Identify which cell holds the provided text, then report its [x, y] central coordinate. 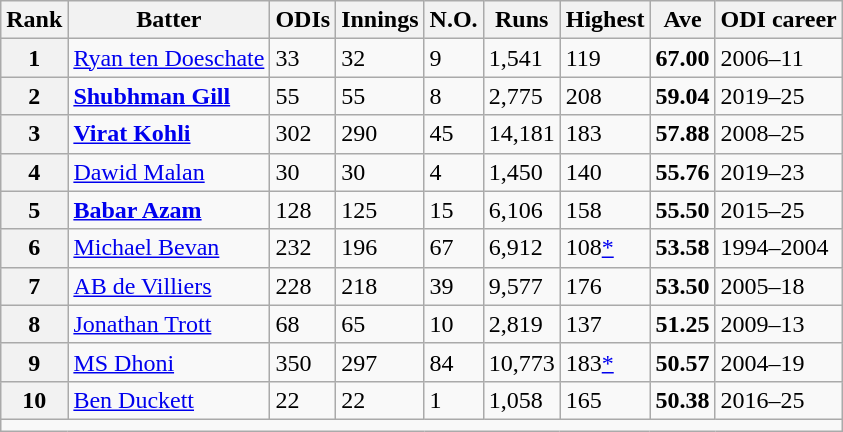
Virat Kohli [169, 134]
53.58 [682, 248]
84 [454, 362]
2008–25 [778, 134]
50.57 [682, 362]
183 [605, 134]
5 [34, 210]
302 [303, 134]
51.25 [682, 324]
350 [303, 362]
2019–23 [778, 172]
1,541 [522, 58]
218 [380, 286]
AB de Villiers [169, 286]
6,912 [522, 248]
10,773 [522, 362]
108* [605, 248]
Highest [605, 20]
67 [454, 248]
Batter [169, 20]
119 [605, 58]
297 [380, 362]
2,819 [522, 324]
Rank [34, 20]
128 [303, 210]
67.00 [682, 58]
Babar Azam [169, 210]
N.O. [454, 20]
68 [303, 324]
55.50 [682, 210]
Ave [682, 20]
14,181 [522, 134]
ODIs [303, 20]
228 [303, 286]
2005–18 [778, 286]
2019–25 [778, 96]
45 [454, 134]
208 [605, 96]
2,775 [522, 96]
Ben Duckett [169, 400]
137 [605, 324]
196 [380, 248]
33 [303, 58]
Shubhman Gill [169, 96]
Innings [380, 20]
50.38 [682, 400]
3 [34, 134]
2006–11 [778, 58]
6 [34, 248]
15 [454, 210]
59.04 [682, 96]
53.50 [682, 286]
2004–19 [778, 362]
232 [303, 248]
2015–25 [778, 210]
9,577 [522, 286]
158 [605, 210]
MS Dhoni [169, 362]
2016–25 [778, 400]
183* [605, 362]
1,058 [522, 400]
176 [605, 286]
125 [380, 210]
1,450 [522, 172]
140 [605, 172]
Runs [522, 20]
57.88 [682, 134]
Ryan ten Doeschate [169, 58]
6,106 [522, 210]
Dawid Malan [169, 172]
Michael Bevan [169, 248]
32 [380, 58]
ODI career [778, 20]
65 [380, 324]
7 [34, 286]
55.76 [682, 172]
2009–13 [778, 324]
165 [605, 400]
2 [34, 96]
290 [380, 134]
1994–2004 [778, 248]
Jonathan Trott [169, 324]
39 [454, 286]
